From the cell containing the given text, extract its center point as [X, Y] coordinate. 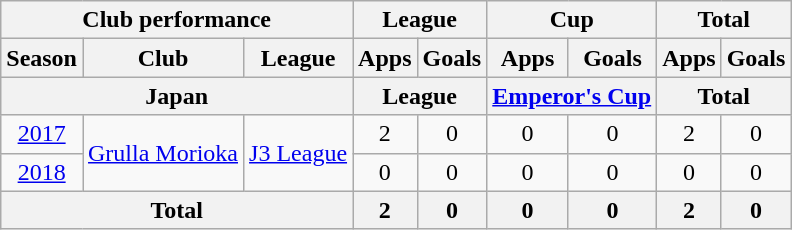
Cup [572, 20]
Japan [177, 96]
Emperor's Cup [572, 96]
2018 [42, 172]
Club performance [177, 20]
Grulla Morioka [162, 153]
Season [42, 58]
J3 League [298, 153]
Club [162, 58]
2017 [42, 134]
